Determine the [x, y] coordinate at the center of the cell enclosing the given text.  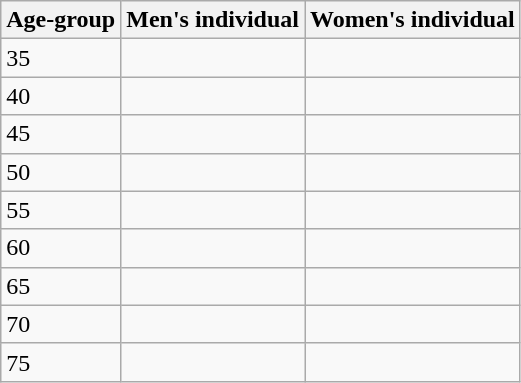
Men's individual [213, 20]
55 [61, 210]
70 [61, 324]
65 [61, 286]
50 [61, 172]
40 [61, 96]
Women's individual [412, 20]
Age-group [61, 20]
75 [61, 362]
35 [61, 58]
45 [61, 134]
60 [61, 248]
